Capture the cell that displays the provided text and extract its (X, Y) central coordinate. 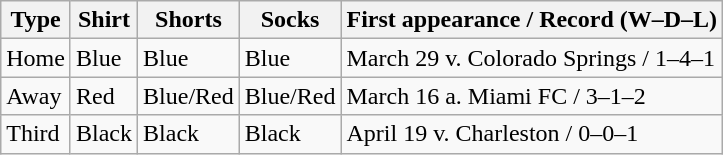
Type (36, 20)
Red (104, 96)
First appearance / Record (W–D–L) (532, 20)
Home (36, 58)
Away (36, 96)
April 19 v. Charleston / 0–0–1 (532, 134)
Shorts (189, 20)
Third (36, 134)
March 29 v. Colorado Springs / 1–4–1 (532, 58)
March 16 a. Miami FC / 3–1–2 (532, 96)
Shirt (104, 20)
Socks (290, 20)
